Output the (x, y) coordinate of the center of the cell containing the given text.  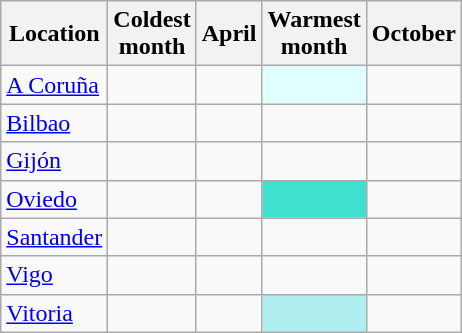
A Coruña (54, 85)
Oviedo (54, 199)
Location (54, 34)
Coldestmonth (152, 34)
Bilbao (54, 123)
Vigo (54, 275)
Gijón (54, 161)
Warmestmonth (314, 34)
April (229, 34)
October (414, 34)
Vitoria (54, 313)
Santander (54, 237)
